Locate the cell with the specified text and output its (x, y) center coordinate. 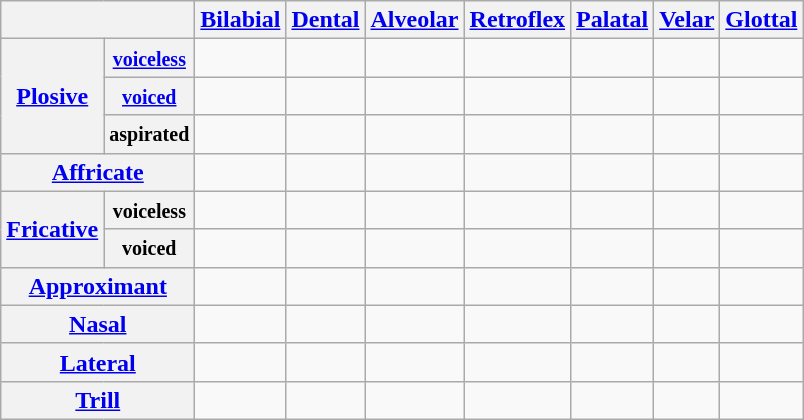
Retroflex (518, 20)
Velar (687, 20)
aspirated (150, 134)
Nasal (98, 324)
Trill (98, 400)
Dental (326, 20)
Alveolar (414, 20)
Plosive (52, 96)
Fricative (52, 229)
Approximant (98, 286)
Glottal (762, 20)
Lateral (98, 362)
Palatal (612, 20)
Bilabial (240, 20)
Affricate (98, 172)
